Scan for the cell matching the given text and deliver its [X, Y] coordinate at center. 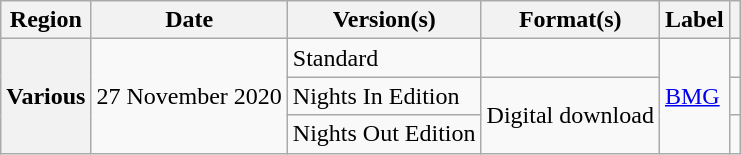
Nights Out Edition [384, 134]
Nights In Edition [384, 96]
Label [694, 20]
Format(s) [570, 20]
Digital download [570, 115]
Version(s) [384, 20]
Date [189, 20]
Standard [384, 58]
Region [46, 20]
BMG [694, 96]
27 November 2020 [189, 96]
Various [46, 96]
